Return [x, y] of the center of cell containing provided text 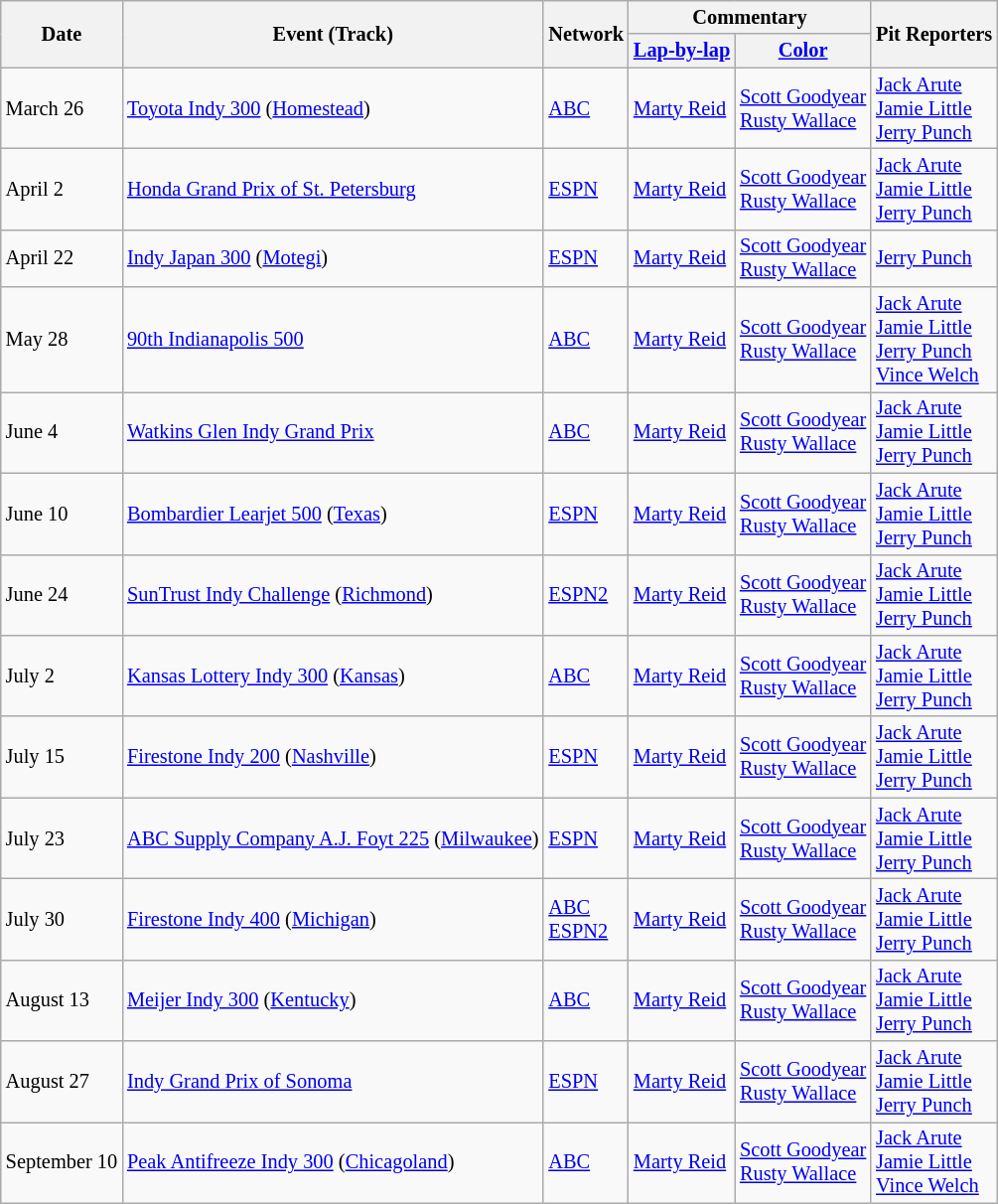
Date [62, 34]
Jack AruteJamie LittleVince Welch [933, 1162]
Watkins Glen Indy Grand Prix [333, 432]
July 23 [62, 838]
July 15 [62, 757]
June 24 [62, 595]
Firestone Indy 200 (Nashville) [333, 757]
Pit Reporters [933, 34]
Meijer Indy 300 (Kentucky) [333, 1000]
ESPN2 [586, 595]
Event (Track) [333, 34]
Peak Antifreeze Indy 300 (Chicagoland) [333, 1162]
Network [586, 34]
90th Indianapolis 500 [333, 340]
Firestone Indy 400 (Michigan) [333, 919]
June 4 [62, 432]
Indy Japan 300 (Motegi) [333, 258]
SunTrust Indy Challenge (Richmond) [333, 595]
Kansas Lottery Indy 300 (Kansas) [333, 676]
Honda Grand Prix of St. Petersburg [333, 189]
ABCESPN2 [586, 919]
Toyota Indy 300 (Homestead) [333, 108]
July 30 [62, 919]
Bombardier Learjet 500 (Texas) [333, 514]
April 2 [62, 189]
Color [802, 51]
August 27 [62, 1082]
ABC Supply Company A.J. Foyt 225 (Milwaukee) [333, 838]
Jerry Punch [933, 258]
May 28 [62, 340]
April 22 [62, 258]
Jack AruteJamie LittleJerry PunchVince Welch [933, 340]
June 10 [62, 514]
July 2 [62, 676]
Lap-by-lap [681, 51]
March 26 [62, 108]
September 10 [62, 1162]
August 13 [62, 1000]
Commentary [750, 17]
Indy Grand Prix of Sonoma [333, 1082]
